Locate the cell with the specified text and output its [x, y] center coordinate. 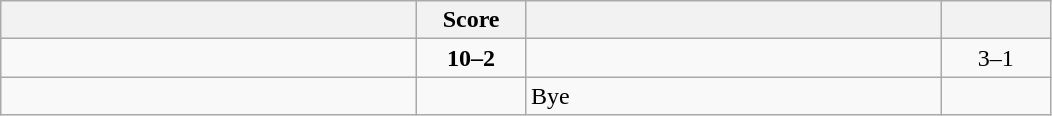
10–2 [472, 58]
Bye [733, 96]
3–1 [996, 58]
Score [472, 20]
